Detect which cell encompasses the target text, then output its (x, y) center coordinate. 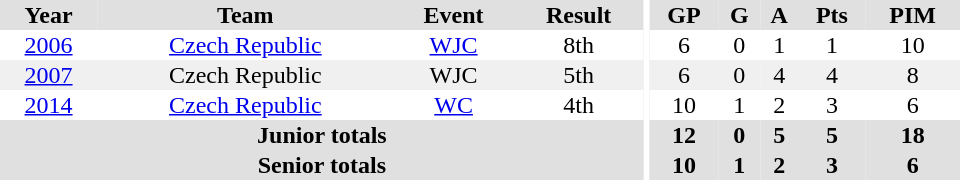
18 (912, 135)
Result (579, 15)
PIM (912, 15)
WC (454, 105)
2007 (48, 75)
12 (684, 135)
Year (48, 15)
GP (684, 15)
2006 (48, 45)
G (740, 15)
8 (912, 75)
Event (454, 15)
A (780, 15)
Pts (832, 15)
5th (579, 75)
2014 (48, 105)
4th (579, 105)
Team (245, 15)
Senior totals (322, 165)
8th (579, 45)
Junior totals (322, 135)
